Output the (X, Y) coordinate of the center of the cell containing the given text.  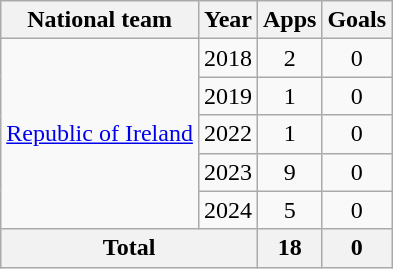
Apps (289, 20)
2018 (228, 58)
2019 (228, 96)
Republic of Ireland (100, 134)
Total (130, 248)
National team (100, 20)
2022 (228, 134)
5 (289, 210)
Goals (357, 20)
2024 (228, 210)
9 (289, 172)
2023 (228, 172)
2 (289, 58)
Year (228, 20)
18 (289, 248)
